Locate the cell with the specified text and output its (x, y) center coordinate. 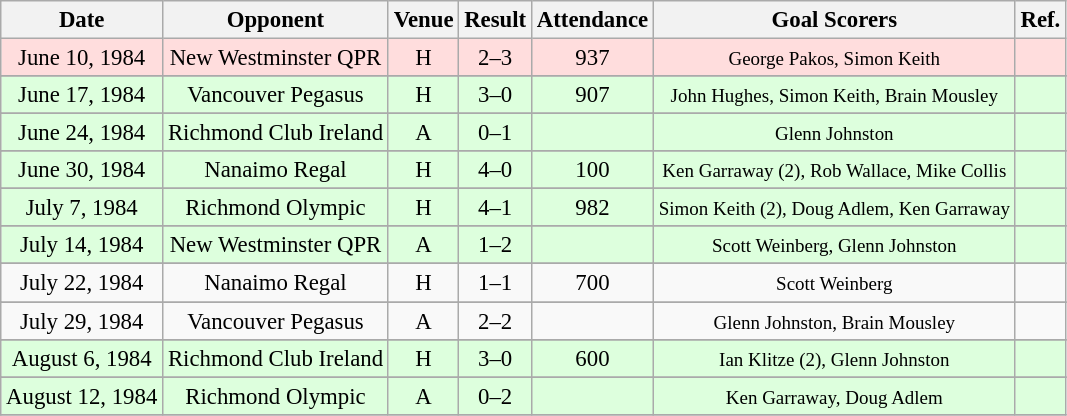
July 7, 1984 (82, 208)
700 (592, 283)
June 10, 1984 (82, 58)
John Hughes, Simon Keith, Brain Mousley (834, 95)
July 14, 1984 (82, 245)
Venue (424, 20)
August 6, 1984 (82, 358)
2–2 (496, 321)
Date (82, 20)
Ref. (1040, 20)
907 (592, 95)
June 17, 1984 (82, 95)
1–2 (496, 245)
June 24, 1984 (82, 133)
George Pakos, Simon Keith (834, 58)
4–0 (496, 170)
Ken Garraway, Doug Adlem (834, 396)
1–1 (496, 283)
July 29, 1984 (82, 321)
Scott Weinberg (834, 283)
Glenn Johnston (834, 133)
Attendance (592, 20)
Result (496, 20)
4–1 (496, 208)
Opponent (276, 20)
0–2 (496, 396)
August 12, 1984 (82, 396)
Goal Scorers (834, 20)
937 (592, 58)
Ian Klitze (2), Glenn Johnston (834, 358)
July 22, 1984 (82, 283)
Scott Weinberg, Glenn Johnston (834, 245)
982 (592, 208)
Simon Keith (2), Doug Adlem, Ken Garraway (834, 208)
Glenn Johnston, Brain Mousley (834, 321)
2–3 (496, 58)
600 (592, 358)
0–1 (496, 133)
100 (592, 170)
Ken Garraway (2), Rob Wallace, Mike Collis (834, 170)
June 30, 1984 (82, 170)
